Capture the cell that displays the provided text and extract its [x, y] central coordinate. 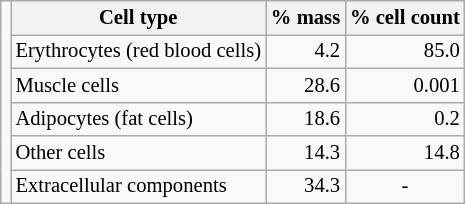
Adipocytes (fat cells) [138, 119]
14.8 [405, 153]
14.3 [306, 153]
34.3 [306, 186]
18.6 [306, 119]
Erythrocytes (red blood cells) [138, 51]
Extracellular components [138, 186]
4.2 [306, 51]
85.0 [405, 51]
% mass [306, 17]
- [405, 186]
0.2 [405, 119]
0.001 [405, 85]
Other cells [138, 153]
28.6 [306, 85]
Cell type [138, 17]
% cell count [405, 17]
Muscle cells [138, 85]
